Locate the cell with the specified text and output its [x, y] center coordinate. 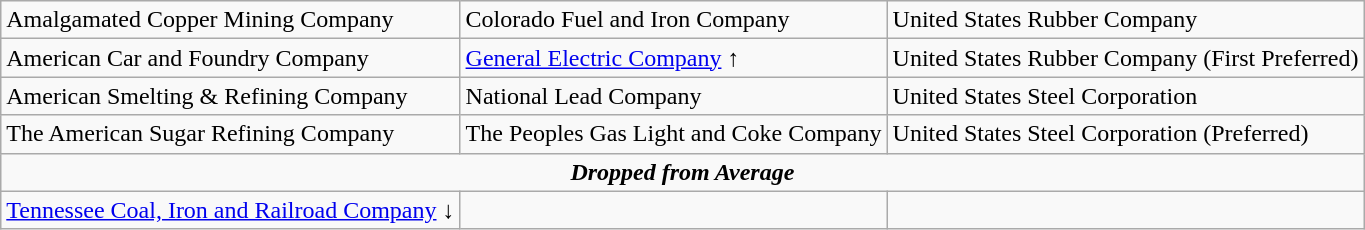
National Lead Company [674, 96]
United States Rubber Company (First Preferred) [1126, 58]
United States Steel Corporation (Preferred) [1126, 134]
General Electric Company ↑ [674, 58]
Tennessee Coal, Iron and Railroad Company ↓ [230, 210]
The Peoples Gas Light and Coke Company [674, 134]
American Car and Foundry Company [230, 58]
United States Steel Corporation [1126, 96]
Colorado Fuel and Iron Company [674, 20]
United States Rubber Company [1126, 20]
American Smelting & Refining Company [230, 96]
The American Sugar Refining Company [230, 134]
Amalgamated Copper Mining Company [230, 20]
Dropped from Average [682, 172]
